Scan for the cell matching the given text and deliver its [x, y] coordinate at center. 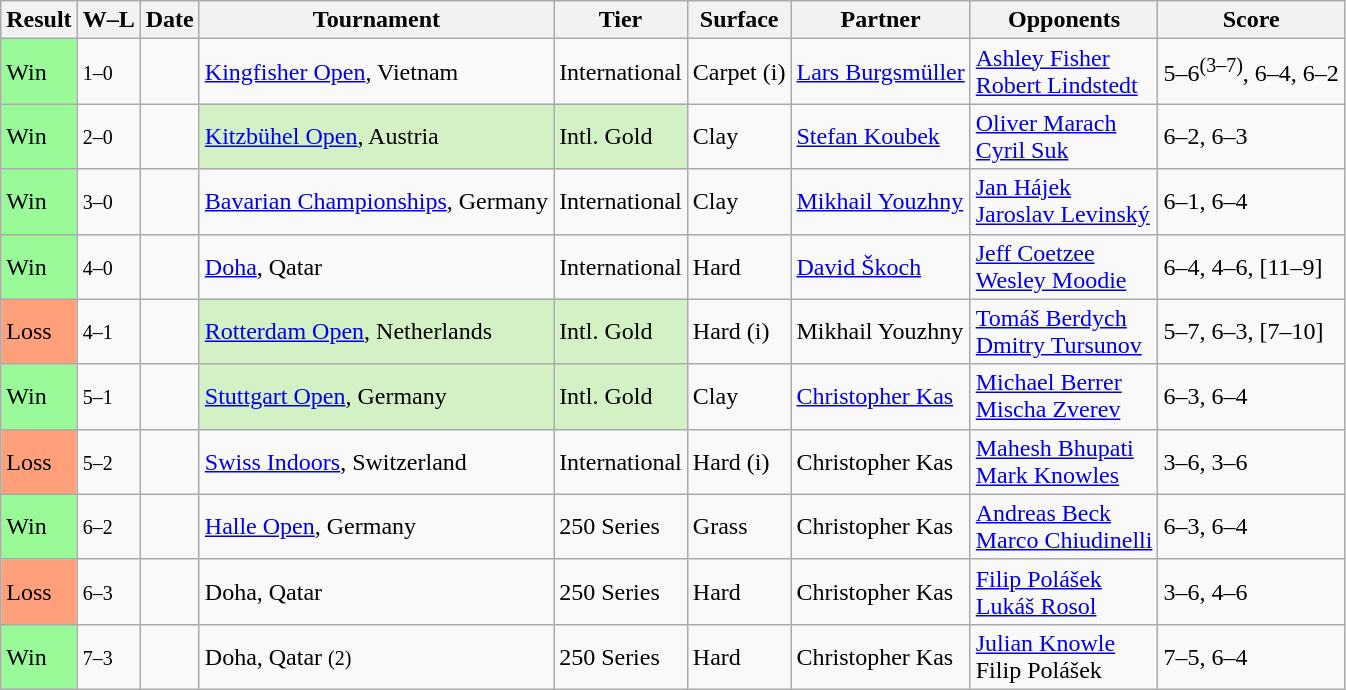
Jeff Coetzee Wesley Moodie [1064, 266]
5–7, 6–3, [7–10] [1251, 332]
Partner [880, 20]
Score [1251, 20]
Tournament [376, 20]
2–0 [108, 136]
Julian Knowle Filip Polášek [1064, 656]
Jan Hájek Jaroslav Levinský [1064, 202]
Mahesh Bhupati Mark Knowles [1064, 462]
Grass [739, 526]
Bavarian Championships, Germany [376, 202]
Date [170, 20]
3–0 [108, 202]
W–L [108, 20]
6–4, 4–6, [11–9] [1251, 266]
Michael Berrer Mischa Zverev [1064, 396]
Surface [739, 20]
6–2, 6–3 [1251, 136]
6–1, 6–4 [1251, 202]
Stuttgart Open, Germany [376, 396]
Filip Polášek Lukáš Rosol [1064, 592]
4–0 [108, 266]
Oliver Marach Cyril Suk [1064, 136]
Kitzbühel Open, Austria [376, 136]
David Škoch [880, 266]
1–0 [108, 72]
Result [39, 20]
Ashley Fisher Robert Lindstedt [1064, 72]
6–2 [108, 526]
Rotterdam Open, Netherlands [376, 332]
6–3 [108, 592]
Kingfisher Open, Vietnam [376, 72]
Opponents [1064, 20]
Carpet (i) [739, 72]
3–6, 4–6 [1251, 592]
7–5, 6–4 [1251, 656]
Swiss Indoors, Switzerland [376, 462]
5–1 [108, 396]
3–6, 3–6 [1251, 462]
Lars Burgsmüller [880, 72]
Halle Open, Germany [376, 526]
Stefan Koubek [880, 136]
Doha, Qatar (2) [376, 656]
Tomáš Berdych Dmitry Tursunov [1064, 332]
5–6(3–7), 6–4, 6–2 [1251, 72]
4–1 [108, 332]
Andreas Beck Marco Chiudinelli [1064, 526]
7–3 [108, 656]
Tier [621, 20]
5–2 [108, 462]
